Output the (x, y) coordinate of the center of the cell containing the given text.  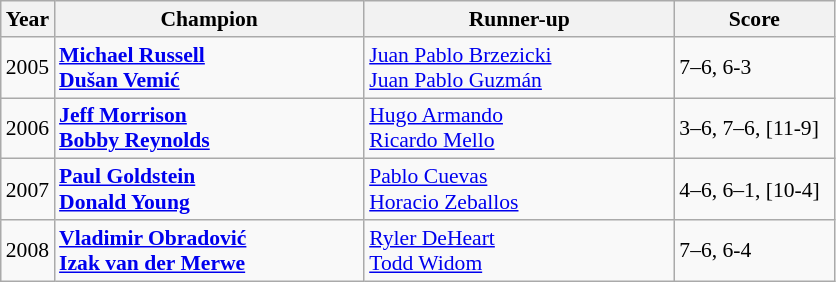
7–6, 6-4 (754, 250)
2005 (28, 68)
Paul Goldstein Donald Young (209, 190)
Score (754, 19)
Year (28, 19)
Champion (209, 19)
2006 (28, 128)
Hugo Armando Ricardo Mello (519, 128)
3–6, 7–6, [11-9] (754, 128)
2008 (28, 250)
Jeff Morrison Bobby Reynolds (209, 128)
Runner-up (519, 19)
4–6, 6–1, [10-4] (754, 190)
Vladimir Obradović Izak van der Merwe (209, 250)
Ryler DeHeart Todd Widom (519, 250)
7–6, 6-3 (754, 68)
Juan Pablo Brzezicki Juan Pablo Guzmán (519, 68)
2007 (28, 190)
Pablo Cuevas Horacio Zeballos (519, 190)
Michael Russell Dušan Vemić (209, 68)
